From the cell containing the given text, extract its center point as [x, y] coordinate. 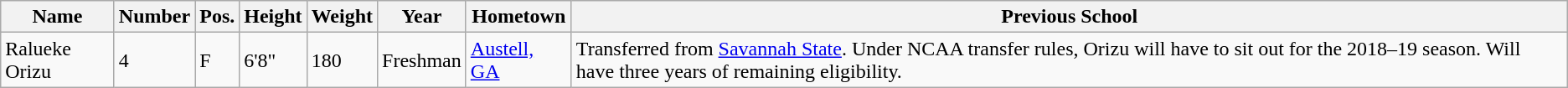
6'8" [273, 60]
180 [342, 60]
Name [58, 17]
Hometown [518, 17]
Number [154, 17]
Pos. [218, 17]
Year [422, 17]
Ralueke Orizu [58, 60]
Previous School [1069, 17]
Austell, GA [518, 60]
Freshman [422, 60]
Weight [342, 17]
Height [273, 17]
F [218, 60]
4 [154, 60]
